From the cell containing the given text, extract its center point as (X, Y) coordinate. 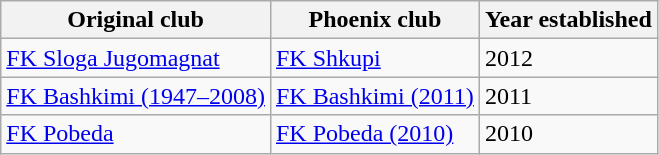
2012 (568, 58)
FK Sloga Jugomagnat (136, 58)
Original club (136, 20)
2010 (568, 134)
Year established (568, 20)
Phoenix club (374, 20)
FK Shkupi (374, 58)
FK Bashkimi (1947–2008) (136, 96)
FK Pobeda (136, 134)
2011 (568, 96)
FK Pobeda (2010) (374, 134)
FK Bashkimi (2011) (374, 96)
